Return (X, Y) of the center of cell containing provided text 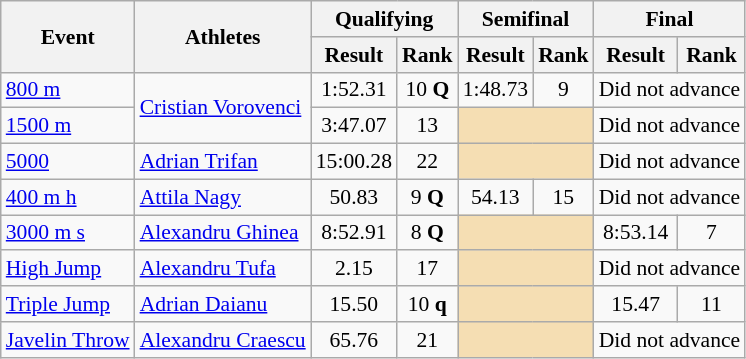
8:52.91 (354, 233)
7 (712, 233)
5000 (68, 162)
Qualifying (384, 19)
21 (428, 340)
50.83 (354, 197)
2.15 (354, 269)
Cristian Vorovenci (223, 108)
17 (428, 269)
15.50 (354, 304)
800 m (68, 90)
Attila Nagy (223, 197)
Alexandru Craescu (223, 340)
8:53.14 (636, 233)
15 (564, 197)
Final (670, 19)
Semifinal (526, 19)
Alexandru Ghinea (223, 233)
Javelin Throw (68, 340)
400 m h (68, 197)
3000 m s (68, 233)
Triple Jump (68, 304)
Alexandru Tufa (223, 269)
9 (564, 90)
Adrian Trifan (223, 162)
15.47 (636, 304)
10 q (428, 304)
High Jump (68, 269)
1500 m (68, 126)
Adrian Daianu (223, 304)
1:52.31 (354, 90)
9 Q (428, 197)
10 Q (428, 90)
65.76 (354, 340)
15:00.28 (354, 162)
3:47.07 (354, 126)
Event (68, 36)
11 (712, 304)
1:48.73 (496, 90)
8 Q (428, 233)
Athletes (223, 36)
54.13 (496, 197)
13 (428, 126)
22 (428, 162)
